Identify which cell holds the provided text, then report its [X, Y] central coordinate. 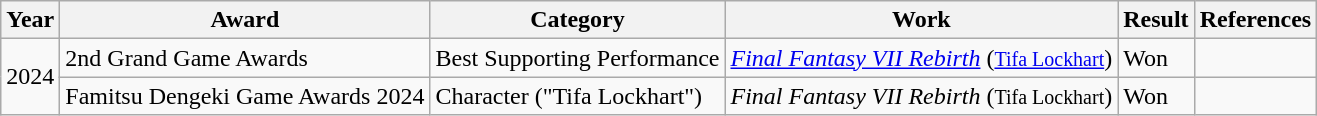
Famitsu Dengeki Game Awards 2024 [245, 96]
Best Supporting Performance [578, 58]
Character ("Tifa Lockhart") [578, 96]
2024 [30, 77]
References [1256, 20]
2nd Grand Game Awards [245, 58]
Award [245, 20]
Result [1156, 20]
Year [30, 20]
Work [922, 20]
Category [578, 20]
